Capture the cell that displays the provided text and extract its [X, Y] central coordinate. 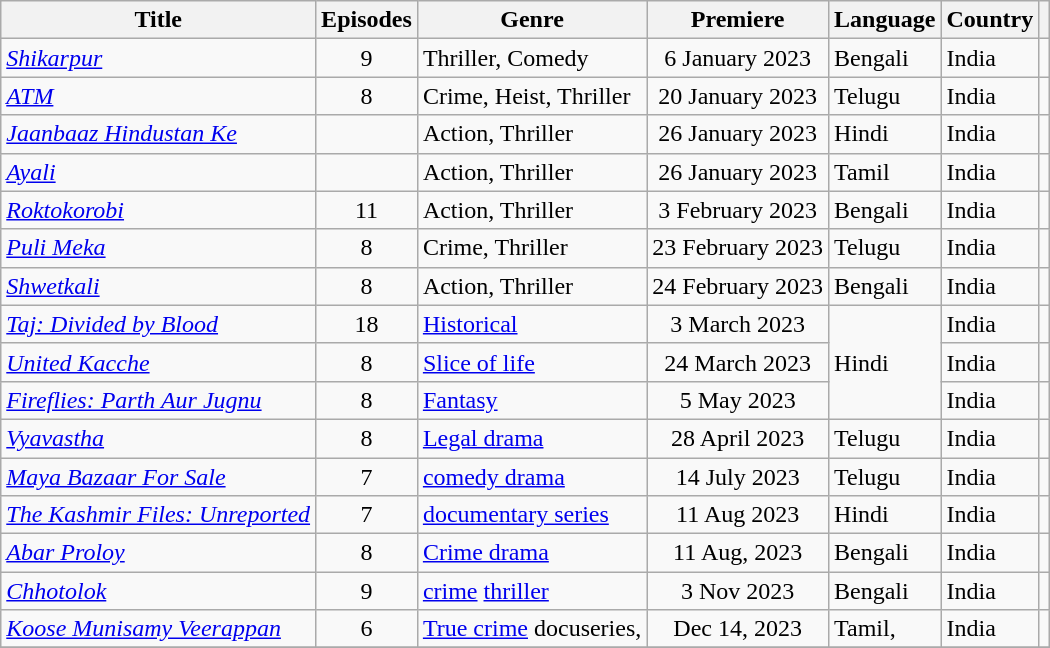
Slice of life [532, 362]
Crime, Heist, Thriller [532, 96]
3 March 2023 [738, 324]
Vyavastha [158, 438]
24 March 2023 [738, 362]
Thriller, Comedy [532, 58]
24 February 2023 [738, 286]
Taj: Divided by Blood [158, 324]
Tamil, [885, 629]
Shwetkali [158, 286]
The Kashmir Files: Unreported [158, 515]
Title [158, 20]
United Kacche [158, 362]
6 [367, 629]
Country [990, 20]
crime thriller [532, 591]
comedy drama [532, 477]
Jaanbaaz Hindustan Ke [158, 134]
Puli Meka [158, 248]
11 Aug 2023 [738, 515]
Crime, Thriller [532, 248]
6 January 2023 [738, 58]
documentary series [532, 515]
Historical [532, 324]
23 February 2023 [738, 248]
Episodes [367, 20]
18 [367, 324]
Koose Munisamy Veerappan [158, 629]
Fantasy [532, 400]
Premiere [738, 20]
Abar Proloy [158, 553]
5 May 2023 [738, 400]
3 Nov 2023 [738, 591]
Language [885, 20]
Ayali [158, 172]
Dec 14, 2023 [738, 629]
Maya Bazaar For Sale [158, 477]
True crime docuseries, [532, 629]
Legal drama [532, 438]
20 January 2023 [738, 96]
Roktokorobi [158, 210]
Chhotolok [158, 591]
Fireflies: Parth Aur Jugnu [158, 400]
ATM [158, 96]
11 Aug, 2023 [738, 553]
3 February 2023 [738, 210]
Crime drama [532, 553]
Shikarpur [158, 58]
11 [367, 210]
14 July 2023 [738, 477]
Genre [532, 20]
28 April 2023 [738, 438]
Tamil [885, 172]
